Search for the cell housing the specified text and yield its (x, y) center coordinate. 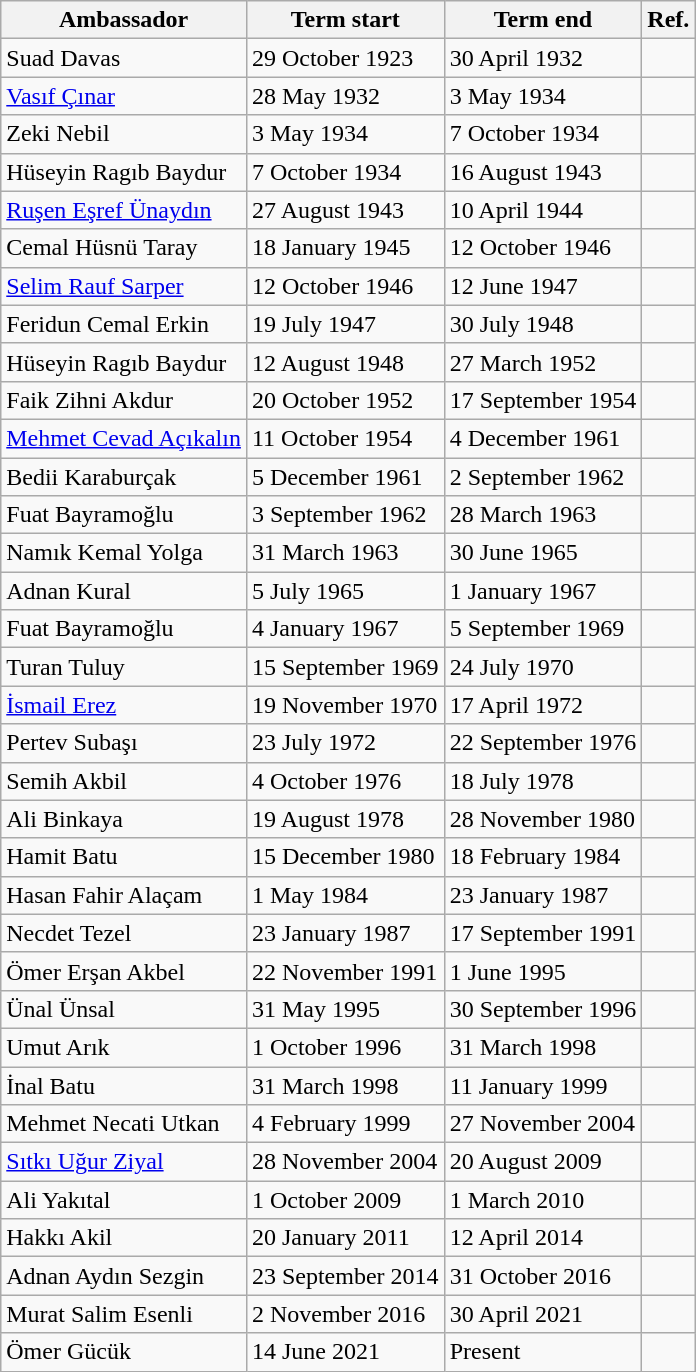
Ömer Gücük (124, 1352)
Namık Kemal Yolga (124, 553)
Ali Yakıtal (124, 1200)
2 September 1962 (543, 477)
1 January 1967 (543, 591)
Term end (543, 20)
31 October 2016 (543, 1276)
23 July 1972 (345, 743)
17 September 1954 (543, 400)
Selim Rauf Sarper (124, 286)
20 January 2011 (345, 1238)
31 March 1963 (345, 553)
12 April 2014 (543, 1238)
Ref. (668, 20)
1 June 1995 (543, 971)
28 March 1963 (543, 515)
Turan Tuluy (124, 667)
30 April 1932 (543, 58)
Cemal Hüsnü Taray (124, 248)
Adnan Aydın Sezgin (124, 1276)
4 January 1967 (345, 629)
17 September 1991 (543, 933)
Sıtkı Uğur Ziyal (124, 1162)
Ömer Erşan Akbel (124, 971)
30 July 1948 (543, 324)
18 February 1984 (543, 857)
Ünal Ünsal (124, 1009)
15 December 1980 (345, 857)
Present (543, 1352)
Pertev Subaşı (124, 743)
19 July 1947 (345, 324)
30 June 1965 (543, 553)
Faik Zihni Akdur (124, 400)
Hamit Batu (124, 857)
30 April 2021 (543, 1314)
24 July 1970 (543, 667)
20 August 2009 (543, 1162)
19 August 1978 (345, 819)
22 November 1991 (345, 971)
30 September 1996 (543, 1009)
5 December 1961 (345, 477)
28 November 2004 (345, 1162)
17 April 1972 (543, 705)
27 August 1943 (345, 210)
Mehmet Cevad Açıkalın (124, 438)
12 August 1948 (345, 362)
Semih Akbil (124, 781)
18 January 1945 (345, 248)
1 October 1996 (345, 1047)
4 February 1999 (345, 1124)
5 July 1965 (345, 591)
11 October 1954 (345, 438)
28 May 1932 (345, 96)
20 October 1952 (345, 400)
5 September 1969 (543, 629)
3 September 1962 (345, 515)
27 November 2004 (543, 1124)
Hakkı Akil (124, 1238)
Hasan Fahir Alaçam (124, 895)
İnal Batu (124, 1085)
İsmail Erez (124, 705)
19 November 1970 (345, 705)
1 May 1984 (345, 895)
Ali Binkaya (124, 819)
11 January 1999 (543, 1085)
15 September 1969 (345, 667)
31 May 1995 (345, 1009)
Zeki Nebil (124, 134)
Bedii Karaburçak (124, 477)
Term start (345, 20)
4 October 1976 (345, 781)
16 August 1943 (543, 172)
27 March 1952 (543, 362)
Ruşen Eşref Ünaydın (124, 210)
12 June 1947 (543, 286)
Mehmet Necati Utkan (124, 1124)
Umut Arık (124, 1047)
10 April 1944 (543, 210)
29 October 1923 (345, 58)
28 November 1980 (543, 819)
23 September 2014 (345, 1276)
1 March 2010 (543, 1200)
Ambassador (124, 20)
Suad Davas (124, 58)
Vasıf Çınar (124, 96)
Necdet Tezel (124, 933)
22 September 1976 (543, 743)
1 October 2009 (345, 1200)
18 July 1978 (543, 781)
Feridun Cemal Erkin (124, 324)
4 December 1961 (543, 438)
Murat Salim Esenli (124, 1314)
2 November 2016 (345, 1314)
14 June 2021 (345, 1352)
Adnan Kural (124, 591)
